Output the (X, Y) coordinate of the center of the cell containing the given text.  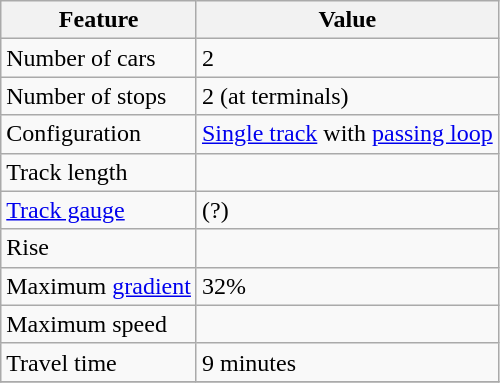
2 (347, 58)
32% (347, 286)
2 (at terminals) (347, 96)
Rise (99, 248)
Track length (99, 172)
Single track with passing loop (347, 134)
Travel time (99, 362)
Number of stops (99, 96)
(?) (347, 210)
9 minutes (347, 362)
Number of cars (99, 58)
Maximum speed (99, 324)
Feature (99, 20)
Configuration (99, 134)
Value (347, 20)
Track gauge (99, 210)
Maximum gradient (99, 286)
